Determine the (X, Y) coordinate at the center of the cell enclosing the given text.  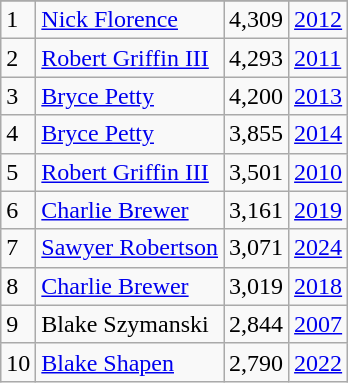
Nick Florence (130, 20)
9 (18, 324)
2010 (318, 172)
3 (18, 96)
3,071 (256, 248)
7 (18, 248)
1 (18, 20)
3,855 (256, 134)
2012 (318, 20)
3,501 (256, 172)
2019 (318, 210)
4,200 (256, 96)
Blake Shapen (130, 362)
2007 (318, 324)
2022 (318, 362)
8 (18, 286)
2 (18, 58)
2014 (318, 134)
2,844 (256, 324)
2018 (318, 286)
4,309 (256, 20)
Blake Szymanski (130, 324)
2024 (318, 248)
6 (18, 210)
5 (18, 172)
2,790 (256, 362)
10 (18, 362)
2011 (318, 58)
4,293 (256, 58)
3,161 (256, 210)
3,019 (256, 286)
2013 (318, 96)
4 (18, 134)
Sawyer Robertson (130, 248)
